Locate the cell with the specified text and output its [X, Y] center coordinate. 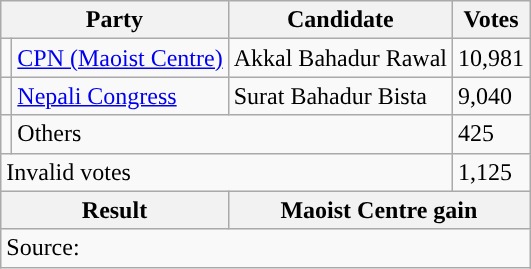
Votes [492, 20]
Result [114, 210]
Party [114, 20]
Others [232, 134]
Source: [266, 248]
CPN (Maoist Centre) [120, 58]
10,981 [492, 58]
425 [492, 134]
Candidate [340, 20]
Nepali Congress [120, 96]
Surat Bahadur Bista [340, 96]
Invalid votes [227, 172]
9,040 [492, 96]
1,125 [492, 172]
Akkal Bahadur Rawal [340, 58]
Maoist Centre gain [378, 210]
